Find where the given text appears and provide that cell's center as (X, Y) coordinate. 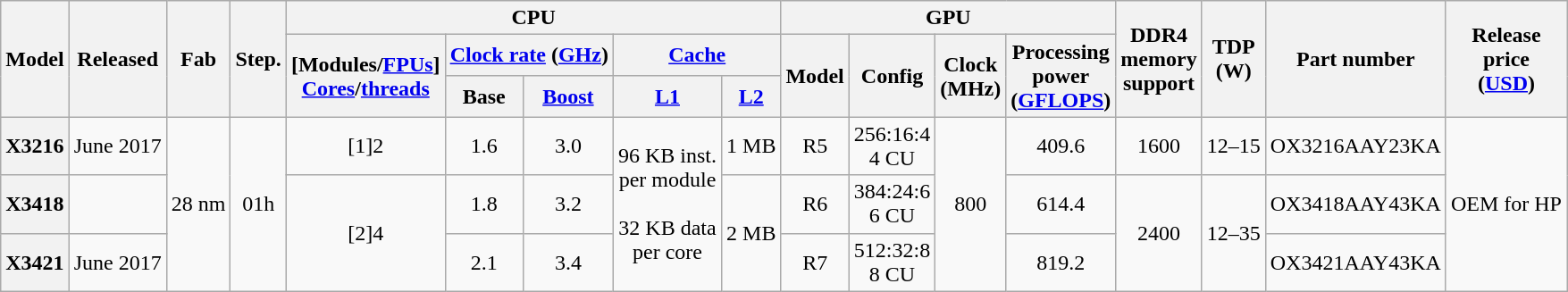
3.4 (568, 263)
R5 (815, 146)
Cache (697, 55)
Released (118, 59)
OX3418AAY43KA (1355, 204)
800 (970, 204)
2 MB (751, 233)
Releaseprice(USD) (1506, 59)
TDP(W) (1233, 59)
256:16:44 CU (892, 146)
1600 (1159, 146)
2400 (1159, 233)
OX3216AAY23KA (1355, 146)
3.0 (568, 146)
L2 (751, 96)
12–35 (1233, 233)
CPU (533, 18)
614.4 (1061, 204)
Processingpower(GFLOPS) (1061, 76)
Config (892, 76)
Base (484, 96)
[Modules/FPUs]Cores/threads (365, 76)
Boost (568, 96)
GPU (949, 18)
DDR4memorysupport (1159, 59)
819.2 (1061, 263)
OX3421AAY43KA (1355, 263)
R7 (815, 263)
384:24:66 CU (892, 204)
28 nm (198, 204)
3.2 (568, 204)
1 MB (751, 146)
X3216 (35, 146)
512:32:88 CU (892, 263)
X3421 (35, 263)
Fab (198, 59)
1.8 (484, 204)
1.6 (484, 146)
X3418 (35, 204)
[2]4 (365, 233)
Part number (1355, 59)
R6 (815, 204)
L1 (667, 96)
01h (258, 204)
2.1 (484, 263)
12–15 (1233, 146)
Step. (258, 59)
OEM for HP (1506, 204)
409.6 (1061, 146)
[1]2 (365, 146)
96 KB inst.per module32 KB dataper core (667, 204)
Clock rate (GHz) (529, 55)
Clock(MHz) (970, 76)
